From the cell containing the given text, extract its center point as [X, Y] coordinate. 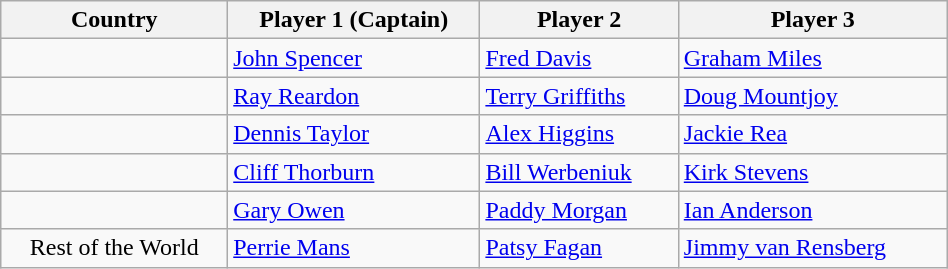
Jackie Rea [812, 134]
Country [114, 20]
Player 1 (Captain) [354, 20]
Paddy Morgan [579, 210]
Dennis Taylor [354, 134]
Rest of the World [114, 248]
Terry Griffiths [579, 96]
Player 3 [812, 20]
Jimmy van Rensberg [812, 248]
John Spencer [354, 58]
Cliff Thorburn [354, 172]
Graham Miles [812, 58]
Patsy Fagan [579, 248]
Gary Owen [354, 210]
Ian Anderson [812, 210]
Player 2 [579, 20]
Alex Higgins [579, 134]
Fred Davis [579, 58]
Kirk Stevens [812, 172]
Perrie Mans [354, 248]
Doug Mountjoy [812, 96]
Bill Werbeniuk [579, 172]
Ray Reardon [354, 96]
